Extract the (X, Y) coordinate from the center of the cell holding the provided text.  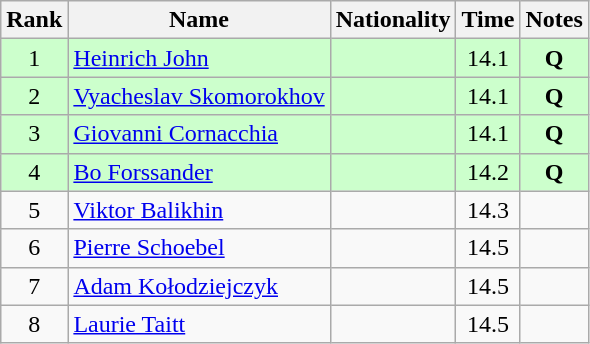
4 (34, 172)
6 (34, 248)
Pierre Schoebel (199, 248)
3 (34, 134)
Bo Forssander (199, 172)
7 (34, 286)
Vyacheslav Skomorokhov (199, 96)
Time (488, 20)
14.3 (488, 210)
Viktor Balikhin (199, 210)
Adam Kołodziejczyk (199, 286)
14.2 (488, 172)
Name (199, 20)
8 (34, 324)
Notes (554, 20)
Rank (34, 20)
Heinrich John (199, 58)
Giovanni Cornacchia (199, 134)
2 (34, 96)
Laurie Taitt (199, 324)
Nationality (393, 20)
5 (34, 210)
1 (34, 58)
